Detect which cell encompasses the target text, then output its (X, Y) center coordinate. 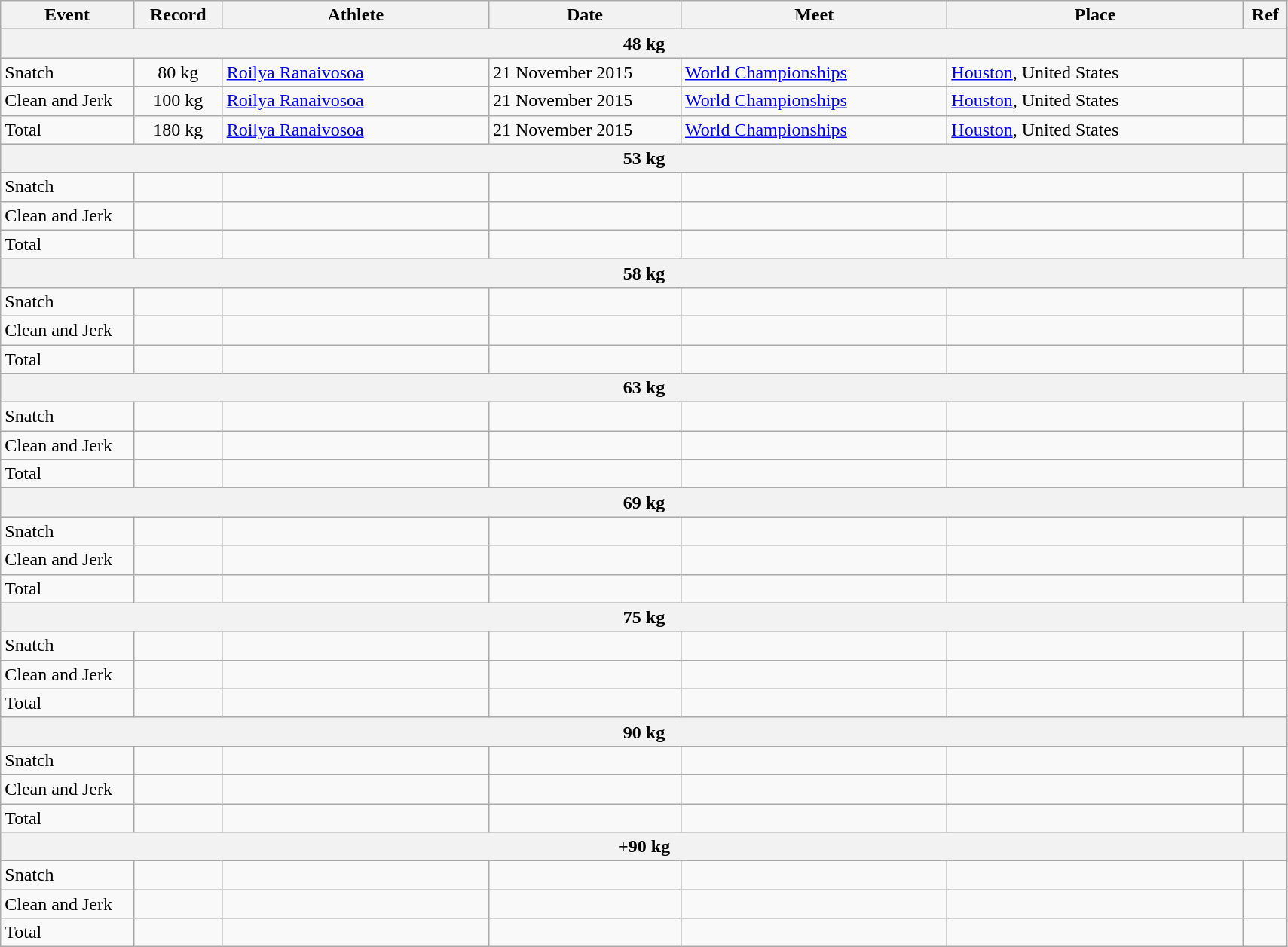
63 kg (644, 388)
100 kg (178, 101)
Record (178, 15)
48 kg (644, 44)
75 kg (644, 617)
Meet (814, 15)
Ref (1265, 15)
+90 kg (644, 847)
180 kg (178, 130)
90 kg (644, 732)
58 kg (644, 273)
69 kg (644, 503)
Athlete (356, 15)
Event (68, 15)
53 kg (644, 158)
80 kg (178, 72)
Date (585, 15)
Place (1096, 15)
